Find where the given text appears and provide that cell's center as [X, Y] coordinate. 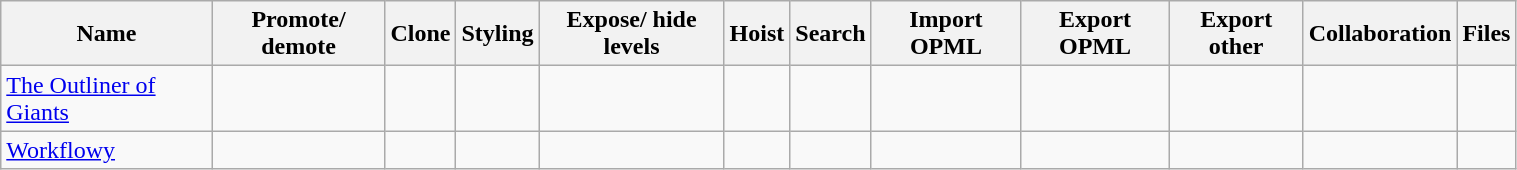
Search [830, 34]
Clone [420, 34]
Files [1486, 34]
Hoist [757, 34]
Name [106, 34]
Styling [498, 34]
Collaboration [1380, 34]
Promote/ demote [298, 34]
Export other [1236, 34]
Workflowy [106, 150]
The Outliner of Giants [106, 98]
Import OPML [946, 34]
Export OPML [1095, 34]
Expose/ hide levels [632, 34]
